Pinpoint the cell where the given text exists, returning its [x, y] midpoint coordinate. 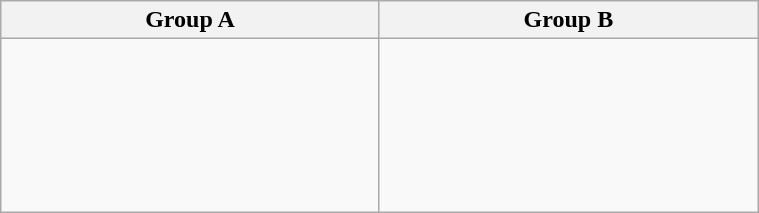
Group B [568, 20]
Group A [190, 20]
